Identify which cell holds the provided text, then report its (X, Y) central coordinate. 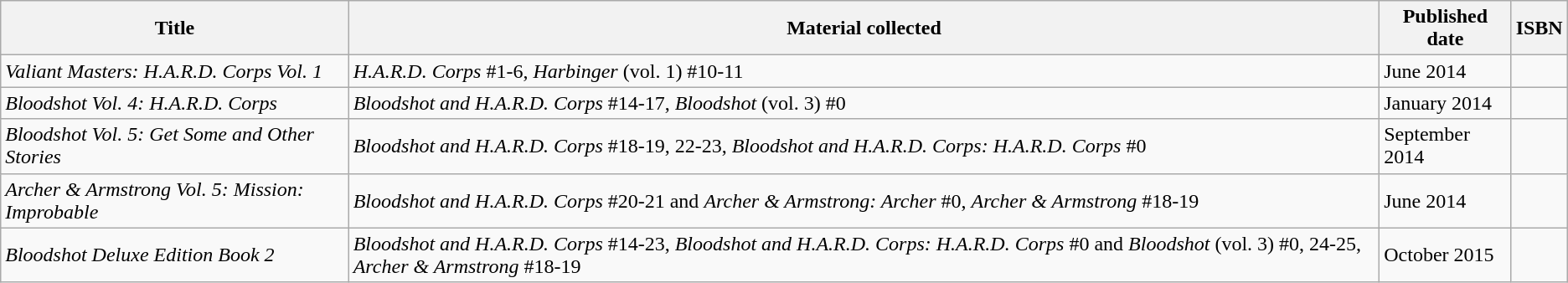
Bloodshot and H.A.R.D. Corps #14-17, Bloodshot (vol. 3) #0 (864, 103)
Published date (1446, 28)
Bloodshot Deluxe Edition Book 2 (174, 255)
ISBN (1540, 28)
Bloodshot Vol. 4: H.A.R.D. Corps (174, 103)
Bloodshot and H.A.R.D. Corps #14-23, Bloodshot and H.A.R.D. Corps: H.A.R.D. Corps #0 and Bloodshot (vol. 3) #0, 24-25, Archer & Armstrong #18-19 (864, 255)
September 2014 (1446, 146)
Title (174, 28)
Valiant Masters: H.A.R.D. Corps Vol. 1 (174, 71)
October 2015 (1446, 255)
January 2014 (1446, 103)
Material collected (864, 28)
H.A.R.D. Corps #1-6, Harbinger (vol. 1) #10-11 (864, 71)
Bloodshot and H.A.R.D. Corps #20-21 and Archer & Armstrong: Archer #0, Archer & Armstrong #18-19 (864, 201)
Archer & Armstrong Vol. 5: Mission: Improbable (174, 201)
Bloodshot Vol. 5: Get Some and Other Stories (174, 146)
Bloodshot and H.A.R.D. Corps #18-19, 22-23, Bloodshot and H.A.R.D. Corps: H.A.R.D. Corps #0 (864, 146)
